For the text-containing cell, return its midpoint in (X, Y) coordinate format. 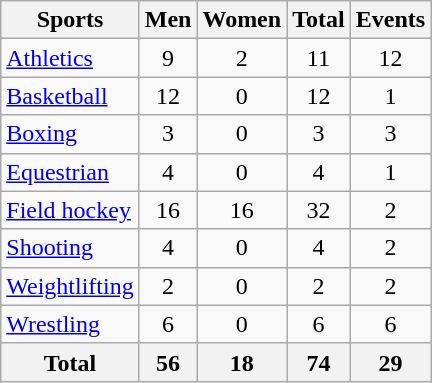
Shooting (70, 248)
Boxing (70, 134)
29 (390, 362)
Athletics (70, 58)
11 (319, 58)
Equestrian (70, 172)
Weightlifting (70, 286)
Sports (70, 20)
Field hockey (70, 210)
9 (168, 58)
Men (168, 20)
Women (242, 20)
56 (168, 362)
74 (319, 362)
Wrestling (70, 324)
32 (319, 210)
Basketball (70, 96)
18 (242, 362)
Events (390, 20)
